Determine the [x, y] coordinate at the center of the cell enclosing the given text.  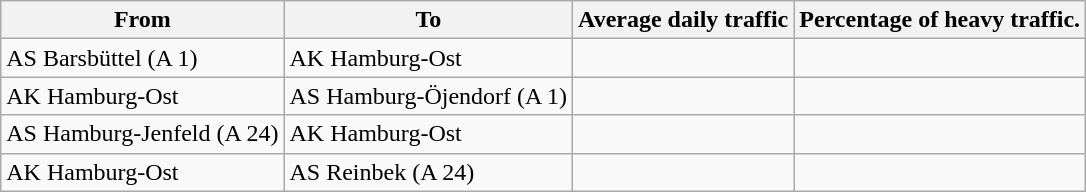
AS Hamburg-Jenfeld (A 24) [142, 134]
AS Barsbüttel (A 1) [142, 58]
Average daily traffic [684, 20]
AS Hamburg-Öjendorf (A 1) [428, 96]
To [428, 20]
AS Reinbek (A 24) [428, 172]
Percentage of heavy traffic. [940, 20]
From [142, 20]
